Scan for the cell matching the given text and deliver its [x, y] coordinate at center. 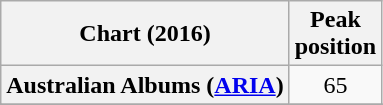
Australian Albums (ARIA) [145, 85]
65 [335, 85]
Peak position [335, 34]
Chart (2016) [145, 34]
